Determine the (X, Y) coordinate at the center of the cell enclosing the given text.  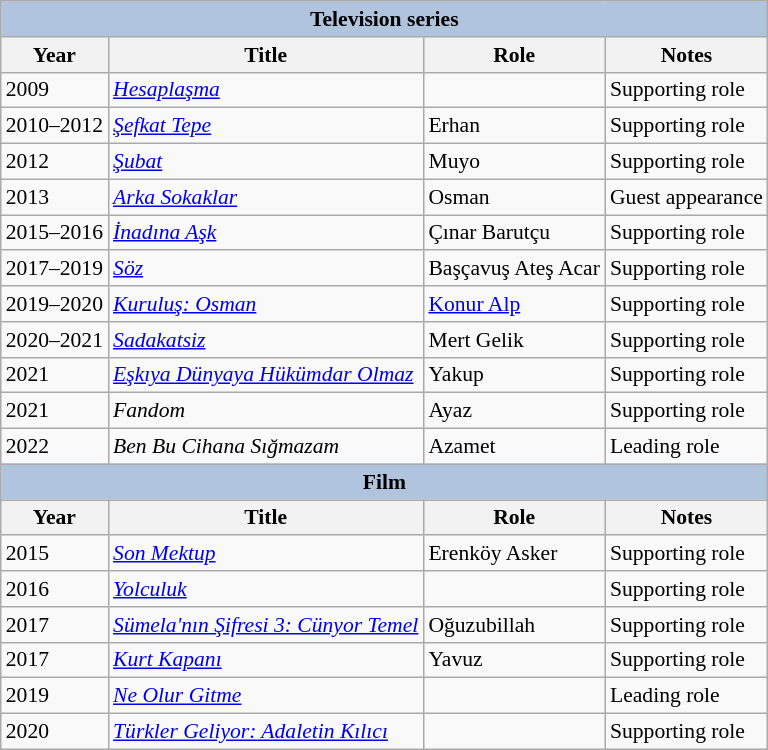
Mert Gelik (514, 340)
Erenköy Asker (514, 554)
2020–2021 (54, 340)
Osman (514, 197)
Ayaz (514, 411)
Çınar Barutçu (514, 233)
Yakup (514, 375)
Konur Alp (514, 304)
Guest appearance (686, 197)
2019 (54, 696)
Hesaplaşma (266, 90)
Arka Sokaklar (266, 197)
2016 (54, 589)
2010–2012 (54, 126)
Ben Bu Cihana Sığmazam (266, 447)
2020 (54, 732)
2015 (54, 554)
Şubat (266, 162)
Azamet (514, 447)
Yolculuk (266, 589)
Ne Olur Gitme (266, 696)
Başçavuş Ateş Acar (514, 269)
Kuruluş: Osman (266, 304)
2013 (54, 197)
Sadakatsiz (266, 340)
İnadına Aşk (266, 233)
2012 (54, 162)
Muyo (514, 162)
Television series (384, 19)
Sümela'nın Şifresi 3: Cünyor Temel (266, 625)
2017–2019 (54, 269)
2022 (54, 447)
Fandom (266, 411)
Yavuz (514, 660)
Eşkıya Dünyaya Hükümdar Olmaz (266, 375)
Söz (266, 269)
2019–2020 (54, 304)
2015–2016 (54, 233)
Şefkat Tepe (266, 126)
Türkler Geliyor: Adaletin Kılıcı (266, 732)
Kurt Kapanı (266, 660)
Film (384, 482)
Oğuzubillah (514, 625)
2009 (54, 90)
Son Mektup (266, 554)
Erhan (514, 126)
